Determine the (x, y) coordinate at the center of the cell enclosing the given text.  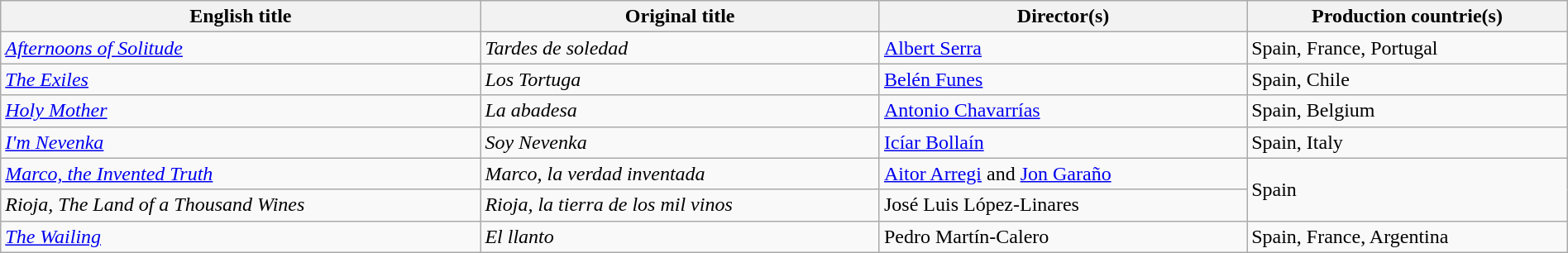
The Exiles (241, 79)
Marco, the Invented Truth (241, 174)
Aitor Arregi and Jon Garaño (1063, 174)
Spain, France, Portugal (1408, 48)
Spain, Italy (1408, 142)
Belén Funes (1063, 79)
Los Tortuga (680, 79)
Pedro Martín-Calero (1063, 236)
Spain, France, Argentina (1408, 236)
English title (241, 17)
Rioja, la tierra de los mil vinos (680, 205)
Holy Mother (241, 111)
La abadesa (680, 111)
El llanto (680, 236)
Production countrie(s) (1408, 17)
Director(s) (1063, 17)
Afternoons of Solitude (241, 48)
Spain, Chile (1408, 79)
Original title (680, 17)
Spain, Belgium (1408, 111)
Marco, la verdad inventada (680, 174)
The Wailing (241, 236)
Tardes de soledad (680, 48)
Soy Nevenka (680, 142)
I'm Nevenka (241, 142)
Antonio Chavarrías (1063, 111)
Rioja, The Land of a Thousand Wines (241, 205)
José Luis López-Linares (1063, 205)
Spain (1408, 189)
Albert Serra (1063, 48)
Icíar Bollaín (1063, 142)
